For the text-containing cell, return its midpoint in (x, y) coordinate format. 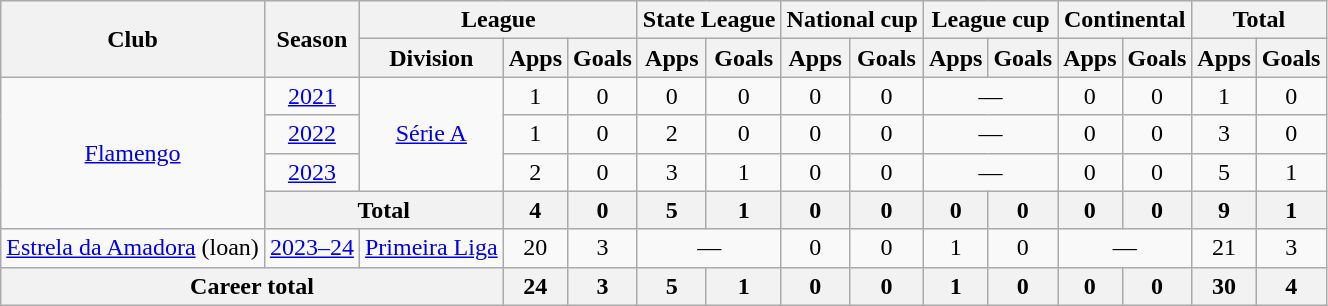
Flamengo (133, 153)
24 (535, 286)
State League (709, 20)
Série A (431, 134)
Career total (252, 286)
2023–24 (312, 248)
2021 (312, 96)
League (498, 20)
Estrela da Amadora (loan) (133, 248)
2022 (312, 134)
9 (1224, 210)
21 (1224, 248)
Division (431, 58)
Season (312, 39)
League cup (990, 20)
30 (1224, 286)
Continental (1125, 20)
Primeira Liga (431, 248)
2023 (312, 172)
20 (535, 248)
Club (133, 39)
National cup (852, 20)
